Return the [x, y] coordinate for the center point of the cell that contains the specified text.  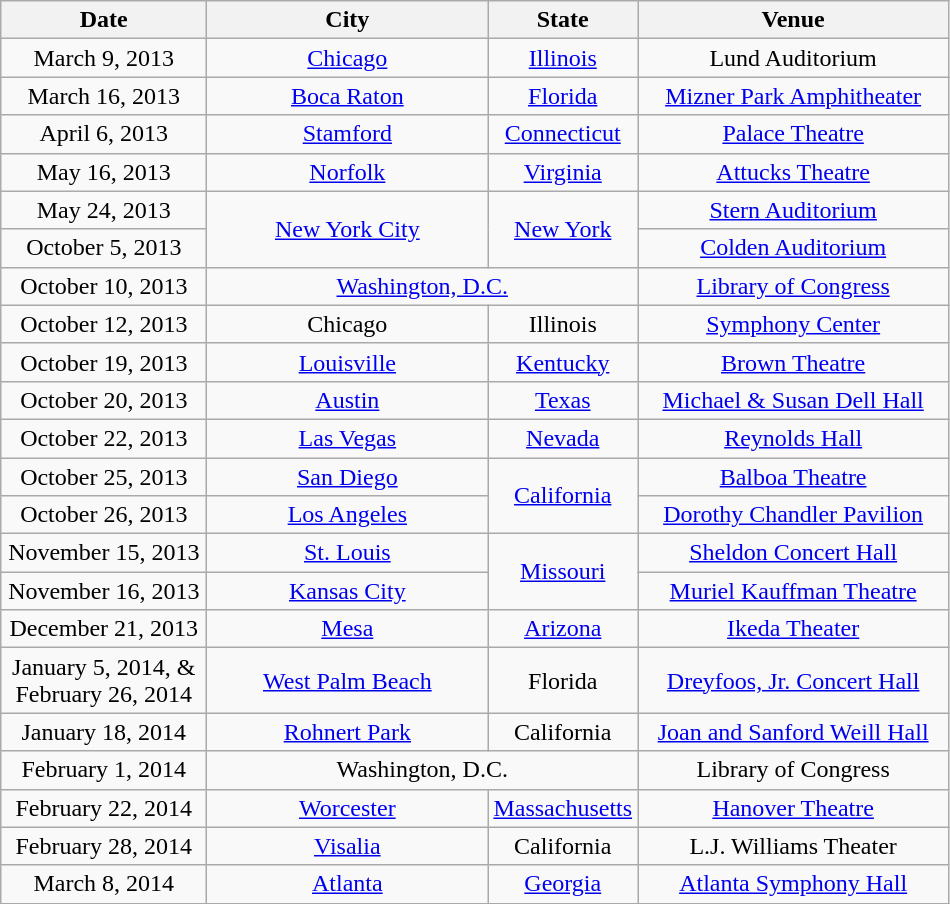
West Palm Beach [348, 680]
Virginia [563, 172]
Venue [794, 20]
State [563, 20]
November 16, 2013 [104, 591]
Balboa Theatre [794, 477]
Mizner Park Amphitheater [794, 96]
Dorothy Chandler Pavilion [794, 515]
Symphony Center [794, 324]
October 5, 2013 [104, 248]
October 25, 2013 [104, 477]
Connecticut [563, 134]
Atlanta [348, 884]
Mesa [348, 629]
Michael & Susan Dell Hall [794, 400]
December 21, 2013 [104, 629]
New York City [348, 229]
Kansas City [348, 591]
January 18, 2014 [104, 732]
Lund Auditorium [794, 58]
October 12, 2013 [104, 324]
Palace Theatre [794, 134]
Rohnert Park [348, 732]
October 10, 2013 [104, 286]
Austin [348, 400]
October 19, 2013 [104, 362]
Las Vegas [348, 438]
May 16, 2013 [104, 172]
Joan and Sanford Weill Hall [794, 732]
City [348, 20]
Nevada [563, 438]
Missouri [563, 572]
Texas [563, 400]
October 26, 2013 [104, 515]
Louisville [348, 362]
Georgia [563, 884]
Ikeda Theater [794, 629]
Reynolds Hall [794, 438]
Kentucky [563, 362]
Hanover Theatre [794, 808]
Worcester [348, 808]
San Diego [348, 477]
March 8, 2014 [104, 884]
November 15, 2013 [104, 553]
Sheldon Concert Hall [794, 553]
St. Louis [348, 553]
Boca Raton [348, 96]
Norfolk [348, 172]
L.J. Williams Theater [794, 846]
New York [563, 229]
October 22, 2013 [104, 438]
May 24, 2013 [104, 210]
Atlanta Symphony Hall [794, 884]
Brown Theatre [794, 362]
October 20, 2013 [104, 400]
January 5, 2014, &February 26, 2014 [104, 680]
Massachusetts [563, 808]
Stamford [348, 134]
April 6, 2013 [104, 134]
Dreyfoos, Jr. Concert Hall [794, 680]
Attucks Theatre [794, 172]
Muriel Kauffman Theatre [794, 591]
February 22, 2014 [104, 808]
February 28, 2014 [104, 846]
Stern Auditorium [794, 210]
Arizona [563, 629]
Colden Auditorium [794, 248]
March 9, 2013 [104, 58]
February 1, 2014 [104, 770]
Los Angeles [348, 515]
Date [104, 20]
Visalia [348, 846]
March 16, 2013 [104, 96]
